Capture the cell that displays the provided text and extract its (X, Y) central coordinate. 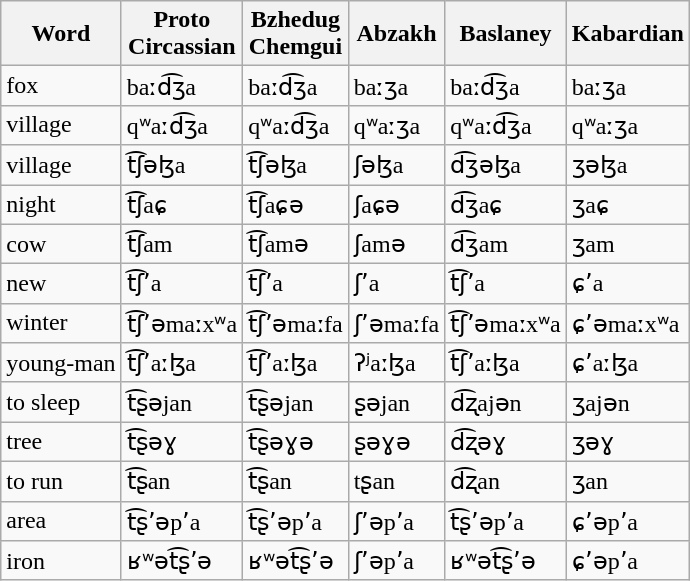
ʂəɣə (396, 442)
ʒaɕ (628, 204)
Baslaney (506, 34)
d͡ʒam (506, 244)
Abzakh (396, 34)
ʃʼa (396, 284)
Kabardian (628, 34)
young-man (61, 363)
t͡ʂəɣ (182, 442)
ʒəɮa (628, 165)
ʂəjan (396, 402)
ɕʼəmaːxʷa (628, 323)
night (61, 204)
d͡ʐan (506, 481)
t͡ʃaɕə (296, 204)
Word (61, 34)
area (61, 521)
to sleep (61, 402)
t͡ʃʼəmaːfa (296, 323)
to run (61, 481)
ɕʼaːɮa (628, 363)
cow (61, 244)
t͡ʂəɣə (296, 442)
ʒəɣ (628, 442)
BzhedugChemgui (296, 34)
tʂan (396, 481)
ʔʲaːɮa (396, 363)
ʃəɮa (396, 165)
ʒajən (628, 402)
ProtoCircassian (182, 34)
ʒan (628, 481)
fox (61, 86)
iron (61, 561)
ʃamə (396, 244)
tree (61, 442)
t͡ʃaɕ (182, 204)
t͡ʃam (182, 244)
d͡ʒəɮa (506, 165)
t͡ʃamə (296, 244)
ʃaɕə (396, 204)
d͡ʐəɣ (506, 442)
d͡ʐajən (506, 402)
ʃʼəmaːfa (396, 323)
winter (61, 323)
ɕʼa (628, 284)
ʒam (628, 244)
new (61, 284)
d͡ʒaɕ (506, 204)
